Capture the cell that displays the provided text and extract its (X, Y) central coordinate. 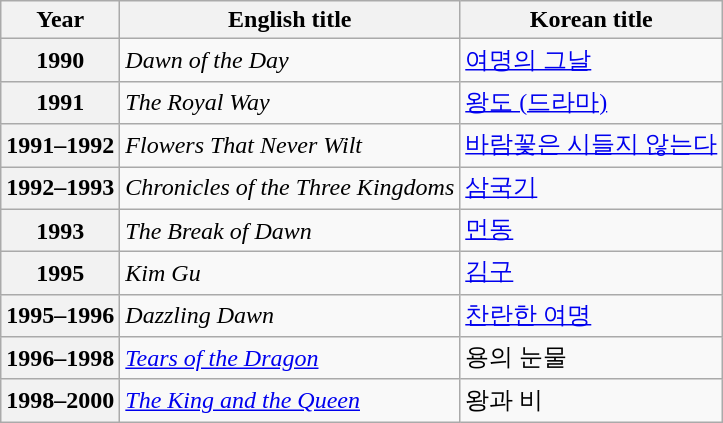
왕도 (드라마) (592, 102)
여명의 그날 (592, 60)
Chronicles of the Three Kingdoms (290, 188)
1992–1993 (60, 188)
1990 (60, 60)
Tears of the Dragon (290, 358)
The Royal Way (290, 102)
1995 (60, 274)
왕과 비 (592, 400)
1998–2000 (60, 400)
Korean title (592, 20)
1991–1992 (60, 146)
Year (60, 20)
The King and the Queen (290, 400)
Kim Gu (290, 274)
The Break of Dawn (290, 230)
용의 눈물 (592, 358)
먼동 (592, 230)
English title (290, 20)
김구 (592, 274)
Dawn of the Day (290, 60)
1995–1996 (60, 316)
1991 (60, 102)
Flowers That Never Wilt (290, 146)
Dazzling Dawn (290, 316)
삼국기 (592, 188)
1993 (60, 230)
1996–1998 (60, 358)
바람꽃은 시들지 않는다 (592, 146)
찬란한 여명 (592, 316)
